Locate the cell with the specified text and output its (X, Y) center coordinate. 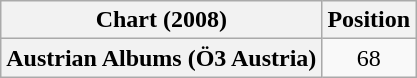
Austrian Albums (Ö3 Austria) (162, 58)
68 (369, 58)
Position (369, 20)
Chart (2008) (162, 20)
